Output the [X, Y] coordinate of the center of the cell containing the given text.  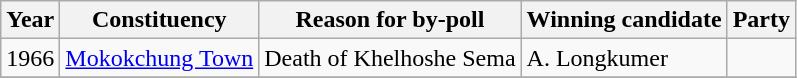
Mokokchung Town [160, 58]
Death of Khelhoshe Sema [390, 58]
Reason for by-poll [390, 20]
A. Longkumer [624, 58]
1966 [30, 58]
Winning candidate [624, 20]
Constituency [160, 20]
Year [30, 20]
Party [761, 20]
